Search for the cell housing the specified text and yield its (X, Y) center coordinate. 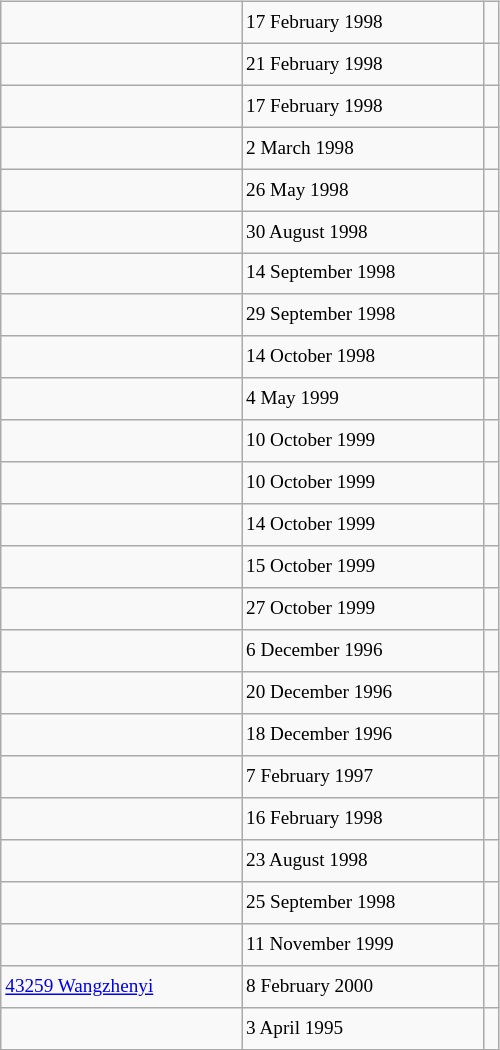
43259 Wangzhenyi (122, 986)
27 October 1999 (364, 609)
7 February 1997 (364, 777)
8 February 2000 (364, 986)
3 April 1995 (364, 1028)
14 October 1998 (364, 357)
29 September 1998 (364, 315)
26 May 1998 (364, 190)
16 February 1998 (364, 819)
14 September 1998 (364, 274)
4 May 1999 (364, 399)
25 September 1998 (364, 902)
6 December 1996 (364, 651)
20 December 1996 (364, 693)
18 December 1996 (364, 735)
14 October 1999 (364, 525)
2 March 1998 (364, 148)
15 October 1999 (364, 567)
23 August 1998 (364, 861)
11 November 1999 (364, 944)
30 August 1998 (364, 232)
21 February 1998 (364, 64)
